Detect which cell encompasses the target text, then output its (X, Y) center coordinate. 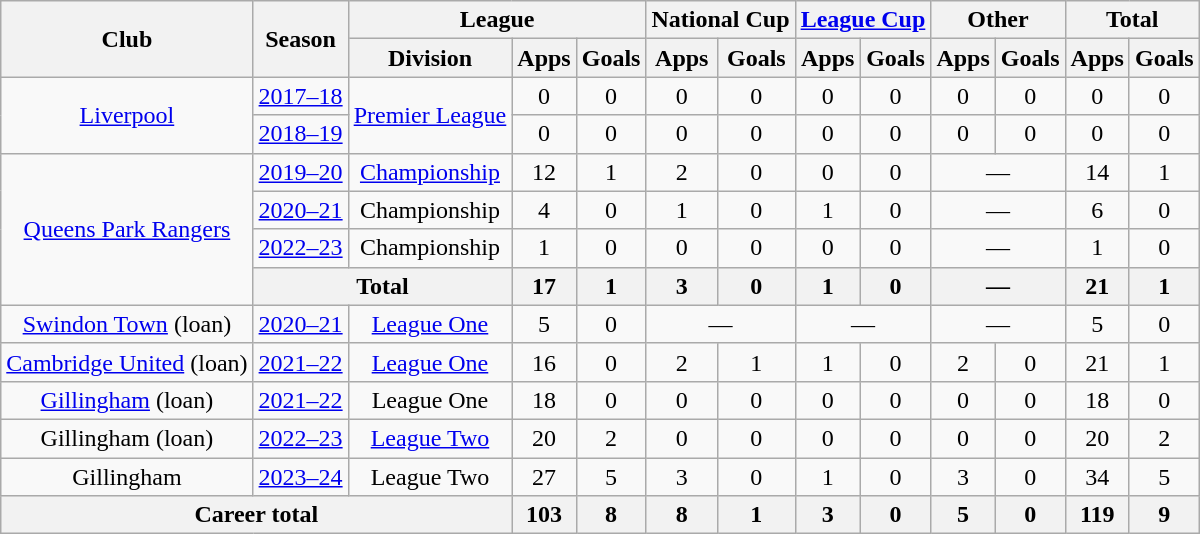
27 (544, 477)
119 (1097, 515)
34 (1097, 477)
Career total (256, 515)
Club (127, 39)
2017–18 (300, 96)
Division (430, 58)
16 (544, 362)
Season (300, 39)
Gillingham (127, 477)
Swindon Town (loan) (127, 324)
2019–20 (300, 172)
2023–24 (300, 477)
4 (544, 210)
Premier League (430, 115)
League Cup (863, 20)
Cambridge United (loan) (127, 362)
12 (544, 172)
103 (544, 515)
14 (1097, 172)
National Cup (720, 20)
2018–19 (300, 134)
Liverpool (127, 115)
17 (544, 286)
League (497, 20)
Other (998, 20)
9 (1164, 515)
Queens Park Rangers (127, 229)
6 (1097, 210)
